Capture the cell that displays the provided text and extract its (x, y) central coordinate. 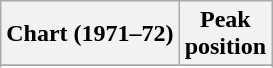
Peakposition (225, 34)
Chart (1971–72) (90, 34)
